Provide the (X, Y) coordinate of the cell's center where the given text is located.  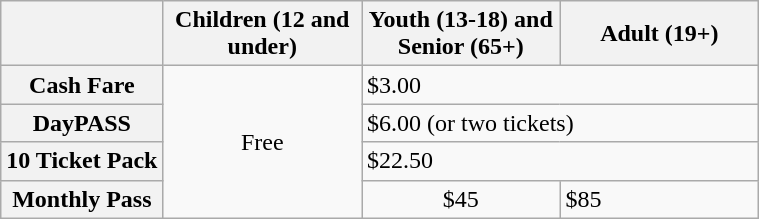
$85 (660, 199)
Monthly Pass (82, 199)
$6.00 (or two tickets) (560, 123)
Free (262, 142)
Cash Fare (82, 85)
10 Ticket Pack (82, 161)
$3.00 (560, 85)
DayPASS (82, 123)
Youth (13-18) and Senior (65+) (462, 34)
$22.50 (560, 161)
Adult (19+) (660, 34)
Children (12 and under) (262, 34)
$45 (462, 199)
